From the cell containing the given text, extract its center point as (x, y) coordinate. 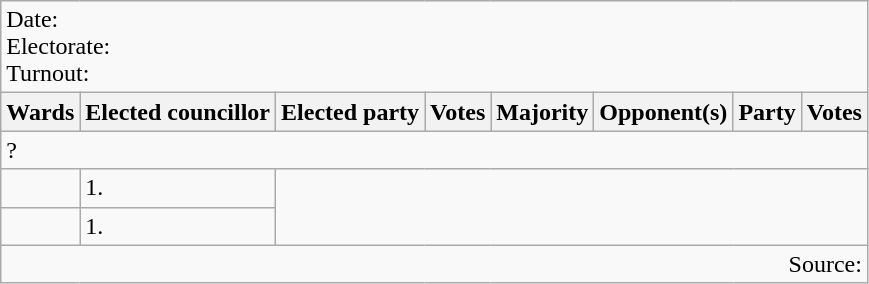
Opponent(s) (664, 112)
Wards (40, 112)
Party (767, 112)
Elected party (350, 112)
Date: Electorate: Turnout: (434, 47)
? (434, 150)
Elected councillor (178, 112)
Majority (542, 112)
Source: (434, 264)
